For the text-containing cell, return its midpoint in [x, y] coordinate format. 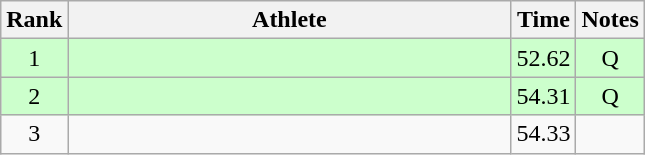
Notes [610, 20]
Athlete [290, 20]
Rank [34, 20]
3 [34, 134]
1 [34, 58]
Time [544, 20]
54.31 [544, 96]
2 [34, 96]
54.33 [544, 134]
52.62 [544, 58]
